Pinpoint the cell where the given text exists, returning its (X, Y) midpoint coordinate. 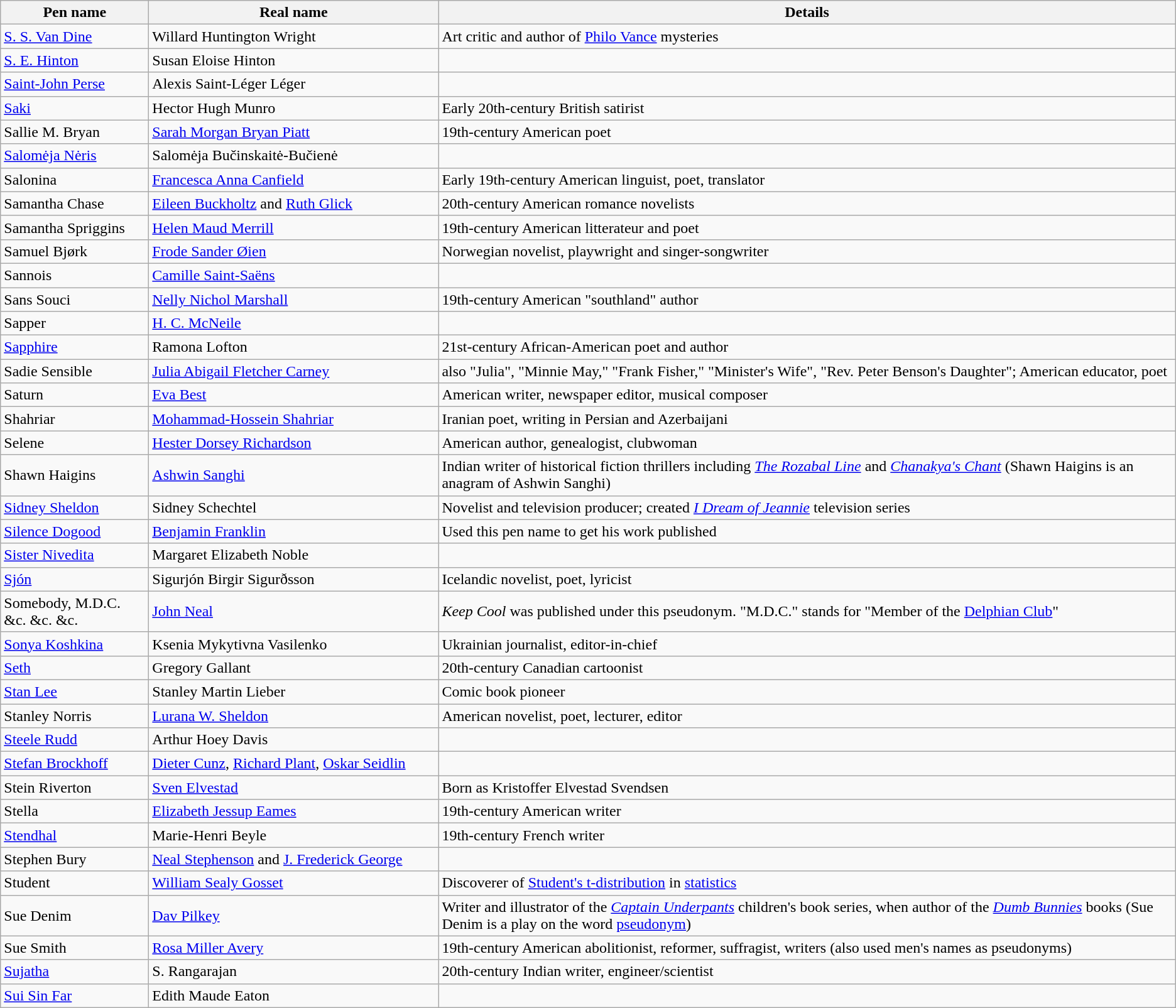
Sapphire (75, 347)
Camille Saint-Saëns (294, 275)
Pen name (75, 13)
Discoverer of Student's t-distribution in statistics (807, 883)
Used this pen name to get his work published (807, 531)
Stanley Martin Lieber (294, 691)
Steele Rudd (75, 740)
Frode Sander Øien (294, 251)
Helen Maud Merrill (294, 227)
Stan Lee (75, 691)
Edith Maude Eaton (294, 995)
American writer, newspaper editor, musical composer (807, 395)
19th-century American litterateur and poet (807, 227)
Gregory Gallant (294, 668)
H. C. McNeile (294, 323)
Sadie Sensible (75, 371)
Stella (75, 811)
Salonina (75, 180)
Margaret Elizabeth Noble (294, 555)
Keep Cool was published under this pseudonym. "M.D.C." stands for "Member of the Delphian Club" (807, 612)
Francesca Anna Canfield (294, 180)
Sapper (75, 323)
Norwegian novelist, playwright and singer-songwriter (807, 251)
Dav Pilkey (294, 916)
Stein Riverton (75, 788)
Comic book pioneer (807, 691)
Marie-Henri Beyle (294, 835)
21st-century African-American poet and author (807, 347)
Stefan Brockhoff (75, 764)
Sidney Sheldon (75, 507)
Art critic and author of Philo Vance mysteries (807, 36)
Ashwin Sanghi (294, 475)
Sannois (75, 275)
Early 19th-century American linguist, poet, translator (807, 180)
Hector Hugh Munro (294, 108)
Salomėja Nėris (75, 156)
S. E. Hinton (75, 60)
Iranian poet, writing in Persian and Azerbaijani (807, 419)
Sallie M. Bryan (75, 132)
Saki (75, 108)
Sue Denim (75, 916)
Born as Kristoffer Elvestad Svendsen (807, 788)
Shahriar (75, 419)
Arthur Hoey Davis (294, 740)
Eileen Buckholtz and Ruth Glick (294, 203)
19th-century French writer (807, 835)
American author, genealogist, clubwoman (807, 443)
Selene (75, 443)
20th-century American romance novelists (807, 203)
Sigurjón Birgir Sigurðsson (294, 579)
Willard Huntington Wright (294, 36)
Samantha Spriggins (75, 227)
19th-century American poet (807, 132)
Susan Eloise Hinton (294, 60)
S. S. Van Dine (75, 36)
Sister Nivedita (75, 555)
Early 20th-century British satirist (807, 108)
Sui Sin Far (75, 995)
American novelist, poet, lecturer, editor (807, 715)
also "Julia", "Minnie May," "Frank Fisher," "Minister's Wife", "Rev. Peter Benson's Daughter"; American educator, poet (807, 371)
Stephen Bury (75, 859)
John Neal (294, 612)
19th-century American "southland" author (807, 300)
Saint-John Perse (75, 84)
Hester Dorsey Richardson (294, 443)
Rosa Miller Avery (294, 948)
Alexis Saint-Léger Léger (294, 84)
20th-century Indian writer, engineer/scientist (807, 972)
Indian writer of historical fiction thrillers including The Rozabal Line and Chanakya's Chant (Shawn Haigins is an anagram of Ashwin Sanghi) (807, 475)
Sue Smith (75, 948)
Shawn Haigins (75, 475)
Samantha Chase (75, 203)
Stanley Norris (75, 715)
Eva Best (294, 395)
Ukrainian journalist, editor-in-chief (807, 644)
Lurana W. Sheldon (294, 715)
20th-century Canadian cartoonist (807, 668)
Ksenia Mykytivna Vasilenko (294, 644)
Sven Elvestad (294, 788)
Mohammad-Hossein Shahriar (294, 419)
Neal Stephenson and J. Frederick George (294, 859)
Nelly Nichol Marshall (294, 300)
Real name (294, 13)
Sjón (75, 579)
Seth (75, 668)
Sarah Morgan Bryan Piatt (294, 132)
Silence Dogood (75, 531)
Stendhal (75, 835)
S. Rangarajan (294, 972)
Benjamin Franklin (294, 531)
19th-century American writer (807, 811)
Saturn (75, 395)
William Sealy Gosset (294, 883)
Student (75, 883)
19th-century American abolitionist, reformer, suffragist, writers (also used men's names as pseudonyms) (807, 948)
Sujatha (75, 972)
Sidney Schechtel (294, 507)
Dieter Cunz, Richard Plant, Oskar Seidlin (294, 764)
Details (807, 13)
Novelist and television producer; created I Dream of Jeannie television series (807, 507)
Salomėja Bučinskaitė-Bučienė (294, 156)
Sonya Koshkina (75, 644)
Somebody, M.D.C. &c. &c. &c. (75, 612)
Elizabeth Jessup Eames (294, 811)
Ramona Lofton (294, 347)
Icelandic novelist, poet, lyricist (807, 579)
Samuel Bjørk (75, 251)
Julia Abigail Fletcher Carney (294, 371)
Sans Souci (75, 300)
